Identify which cell holds the provided text, then report its (X, Y) central coordinate. 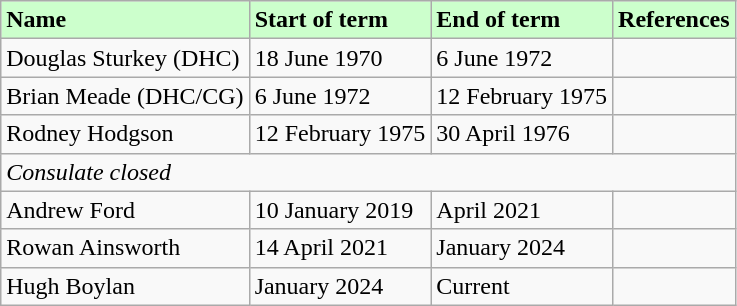
Start of term (340, 20)
Rodney Hodgson (125, 134)
End of term (522, 20)
Current (522, 286)
Name (125, 20)
Consulate closed (368, 172)
Hugh Boylan (125, 286)
Brian Meade (DHC/CG) (125, 96)
30 April 1976 (522, 134)
Douglas Sturkey (DHC) (125, 58)
April 2021 (522, 210)
10 January 2019 (340, 210)
Andrew Ford (125, 210)
Rowan Ainsworth (125, 248)
18 June 1970 (340, 58)
References (674, 20)
14 April 2021 (340, 248)
